From the cell containing the given text, extract its center point as [X, Y] coordinate. 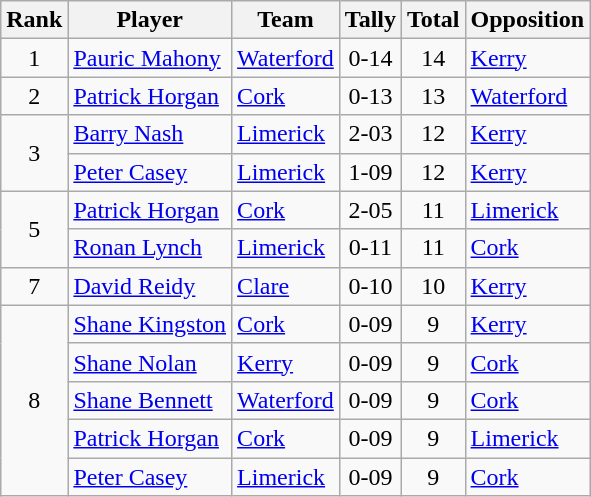
0-11 [370, 248]
2 [34, 96]
0-14 [370, 58]
0-10 [370, 286]
Ronan Lynch [150, 248]
Pauric Mahony [150, 58]
Player [150, 20]
Barry Nash [150, 134]
2-03 [370, 134]
Tally [370, 20]
Shane Nolan [150, 362]
10 [434, 286]
Shane Kingston [150, 324]
8 [34, 400]
Team [286, 20]
14 [434, 58]
Opposition [527, 20]
Shane Bennett [150, 400]
1-09 [370, 172]
Clare [286, 286]
David Reidy [150, 286]
2-05 [370, 210]
7 [34, 286]
13 [434, 96]
0-13 [370, 96]
Total [434, 20]
Rank [34, 20]
3 [34, 153]
5 [34, 229]
1 [34, 58]
